Search for the cell housing the specified text and yield its (x, y) center coordinate. 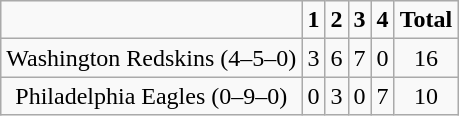
1 (314, 20)
2 (336, 20)
16 (426, 58)
Total (426, 20)
Washington Redskins (4–5–0) (152, 58)
6 (336, 58)
Philadelphia Eagles (0–9–0) (152, 96)
4 (382, 20)
10 (426, 96)
